Provide the [X, Y] coordinate of the cell's center where the given text is located.  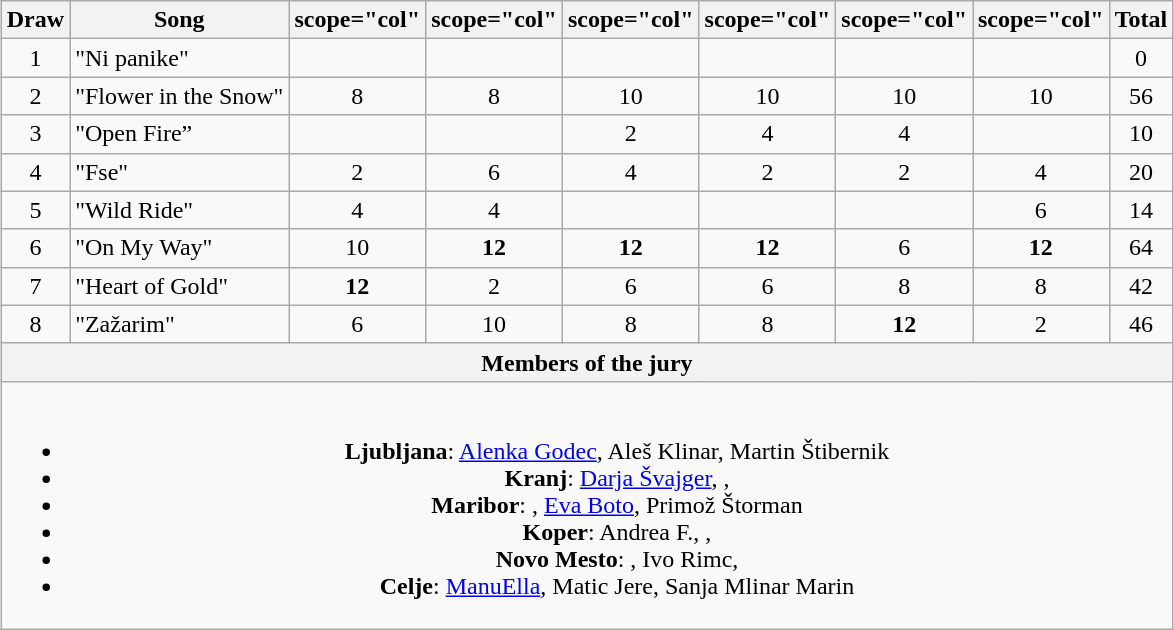
"On My Way" [180, 248]
Total [1141, 20]
1 [35, 58]
64 [1141, 248]
3 [35, 134]
14 [1141, 210]
"Zažarim" [180, 324]
7 [35, 286]
"Heart of Gold" [180, 286]
Draw [35, 20]
20 [1141, 172]
5 [35, 210]
"Wild Ride" [180, 210]
0 [1141, 58]
"Open Fire” [180, 134]
"Ni panike" [180, 58]
42 [1141, 286]
"Flower in the Snow" [180, 96]
46 [1141, 324]
Members of the jury [587, 362]
56 [1141, 96]
Song [180, 20]
"Fse" [180, 172]
